Return (x, y) of the center of cell containing provided text 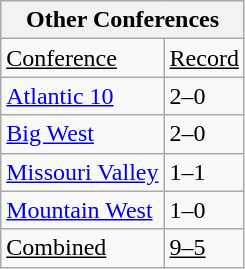
Combined (82, 248)
Missouri Valley (82, 172)
Big West (82, 134)
1–1 (204, 172)
Conference (82, 58)
9–5 (204, 248)
Record (204, 58)
Atlantic 10 (82, 96)
1–0 (204, 210)
Mountain West (82, 210)
Other Conferences (123, 20)
